Pinpoint the cell where the given text exists, returning its (X, Y) midpoint coordinate. 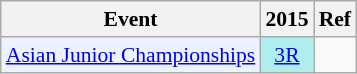
Ref (335, 19)
Event (131, 19)
3R (286, 55)
Asian Junior Championships (131, 55)
2015 (286, 19)
